Identify which cell holds the provided text, then report its [x, y] central coordinate. 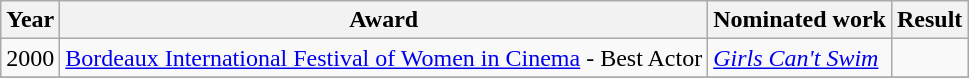
Bordeaux International Festival of Women in Cinema - Best Actor [384, 58]
Year [30, 20]
2000 [30, 58]
Girls Can't Swim [800, 58]
Result [929, 20]
Nominated work [800, 20]
Award [384, 20]
